Search for the cell housing the specified text and yield its (x, y) center coordinate. 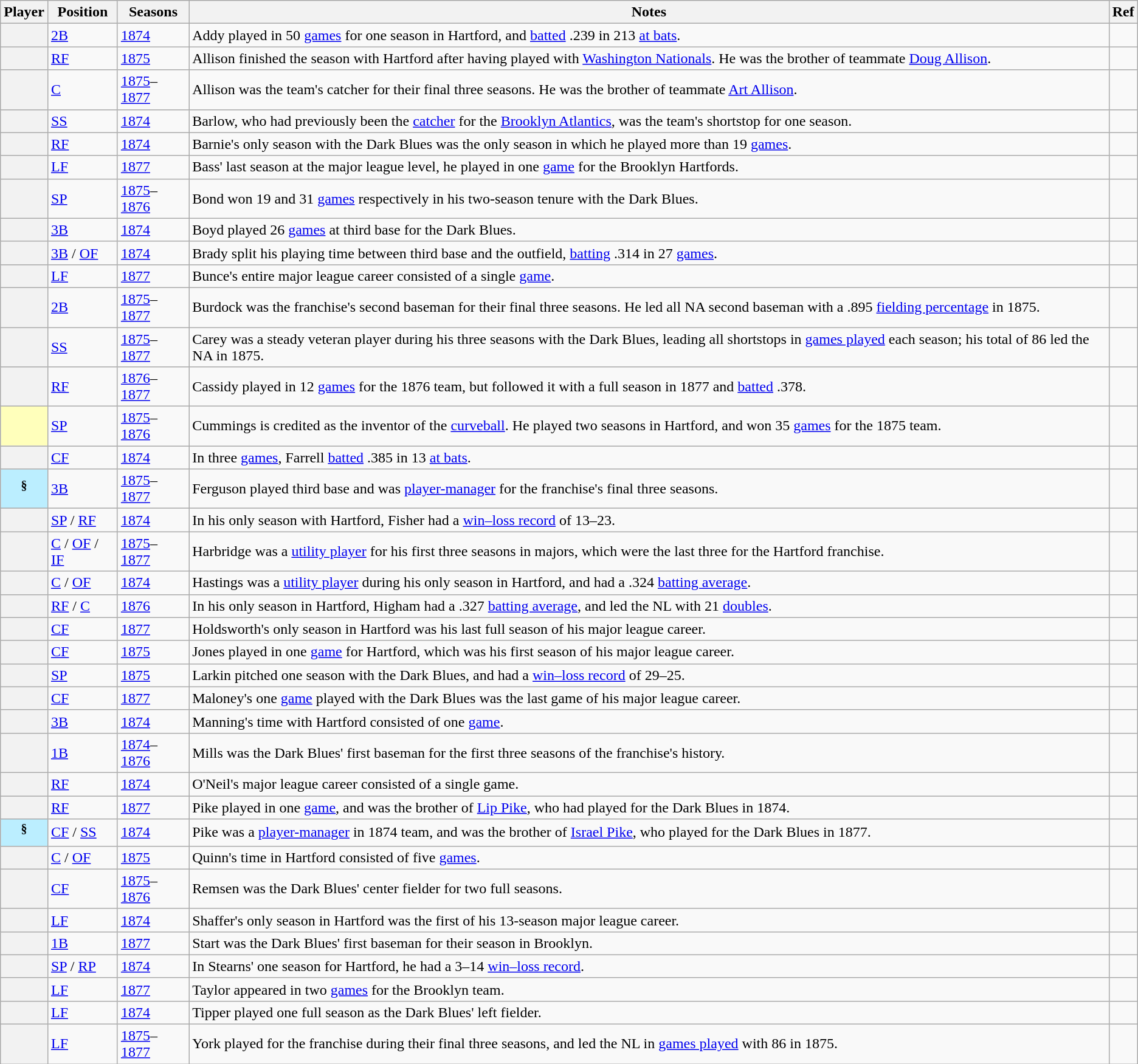
Allison finished the season with Hartford after having played with Washington Nationals. He was the brother of teammate Doug Allison. (649, 58)
York played for the franchise during their final three seasons, and led the NL in games played with 86 in 1875. (649, 1044)
Barnie's only season with the Dark Blues was the only season in which he played more than 19 games. (649, 144)
In his only season with Hartford, Fisher had a win–loss record of 13–23. (649, 520)
In three games, Farrell batted .385 in 13 at bats. (649, 458)
Maloney's one game played with the Dark Blues was the last game of his major league career. (649, 698)
Bass' last season at the major league level, he played in one game for the Brooklyn Hartfords. (649, 167)
In Stearns' one season for Hartford, he had a 3–14 win–loss record. (649, 966)
Ref (1123, 12)
C (83, 90)
Allison was the team's catcher for their final three seasons. He was the brother of teammate Art Allison. (649, 90)
Jones played in one game for Hartford, which was his first season of his major league career. (649, 652)
CF / SS (83, 832)
In his only season in Hartford, Higham had a .327 batting average, and led the NL with 21 doubles. (649, 606)
Mills was the Dark Blues' first baseman for the first three seasons of the franchise's history. (649, 752)
Holdsworth's only season in Hartford was his last full season of his major league career. (649, 629)
Taylor appeared in two games for the Brooklyn team. (649, 989)
Manning's time with Hartford consisted of one game. (649, 721)
1876–1877 (153, 386)
3B / OF (83, 253)
Burdock was the franchise's second baseman for their final three seasons. He led all NA second baseman with a .895 fielding percentage in 1875. (649, 307)
SP / RP (83, 966)
Harbridge was a utility player for his first three seasons in majors, which were the last three for the Hartford franchise. (649, 552)
Addy played in 50 games for one season in Hartford, and batted .239 in 213 at bats. (649, 35)
Pike played in one game, and was the brother of Lip Pike, who had played for the Dark Blues in 1874. (649, 808)
Shaffer's only season in Hartford was the first of his 13-season major league career. (649, 920)
Ferguson played third base and was player-manager for the franchise's final three seasons. (649, 489)
Boyd played 26 games at third base for the Dark Blues. (649, 230)
O'Neil's major league career consisted of a single game. (649, 784)
Quinn's time in Hartford consisted of five games. (649, 857)
Bond won 19 and 31 games respectively in his two-season tenure with the Dark Blues. (649, 198)
Bunce's entire major league career consisted of a single game. (649, 276)
Player (24, 12)
RF / C (83, 606)
Start was the Dark Blues' first baseman for their season in Brooklyn. (649, 943)
1874–1876 (153, 752)
C / OF / IF (83, 552)
1876 (153, 606)
Pike was a player-manager in 1874 team, and was the brother of Israel Pike, who played for the Dark Blues in 1877. (649, 832)
Cassidy played in 12 games for the 1876 team, but followed it with a full season in 1877 and batted .378. (649, 386)
Notes (649, 12)
Barlow, who had previously been the catcher for the Brooklyn Atlantics, was the team's shortstop for one season. (649, 121)
Remsen was the Dark Blues' center fielder for two full seasons. (649, 888)
Hastings was a utility player during his only season in Hartford, and had a .324 batting average. (649, 583)
Position (83, 12)
Tipper played one full season as the Dark Blues' left fielder. (649, 1012)
Cummings is credited as the inventor of the curveball. He played two seasons in Hartford, and won 35 games for the 1875 team. (649, 427)
Larkin pitched one season with the Dark Blues, and had a win–loss record of 29–25. (649, 675)
Brady split his playing time between third base and the outfield, batting .314 in 27 games. (649, 253)
SP / RF (83, 520)
Seasons (153, 12)
